Detect which cell encompasses the target text, then output its (x, y) center coordinate. 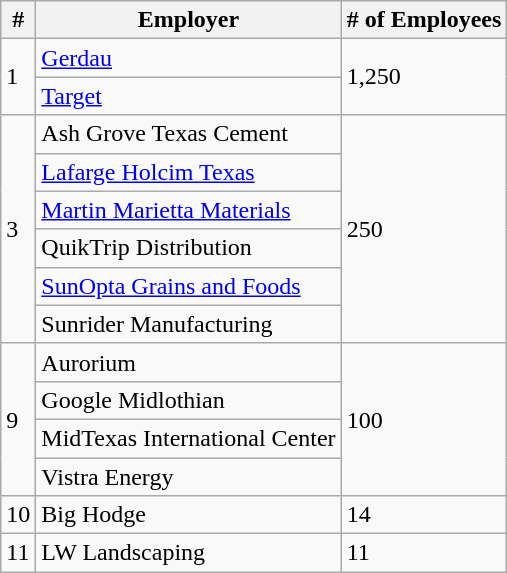
Google Midlothian (188, 400)
3 (18, 229)
1 (18, 77)
Vistra Energy (188, 477)
Aurorium (188, 362)
1,250 (424, 77)
MidTexas International Center (188, 438)
Employer (188, 20)
# (18, 20)
Target (188, 96)
SunOpta Grains and Foods (188, 286)
Sunrider Manufacturing (188, 324)
14 (424, 515)
Martin Marietta Materials (188, 210)
Big Hodge (188, 515)
10 (18, 515)
# of Employees (424, 20)
LW Landscaping (188, 553)
Gerdau (188, 58)
QuikTrip Distribution (188, 248)
100 (424, 419)
Lafarge Holcim Texas (188, 172)
250 (424, 229)
Ash Grove Texas Cement (188, 134)
9 (18, 419)
